Provide the (X, Y) coordinate of the cell's center where the given text is located.  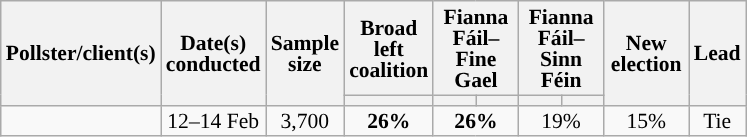
Samplesize (305, 53)
Date(s)conducted (214, 53)
Tie (718, 120)
3,700 (305, 120)
Pollster/client(s) (81, 53)
15% (646, 120)
Broad left coalition (388, 48)
12–14 Feb (214, 120)
Fianna Fáil–Fine Gael (476, 48)
Lead (718, 53)
19% (562, 120)
New election (646, 53)
Fianna Fáil–Sinn Féin (562, 48)
